Scan for the cell matching the given text and deliver its (x, y) coordinate at center. 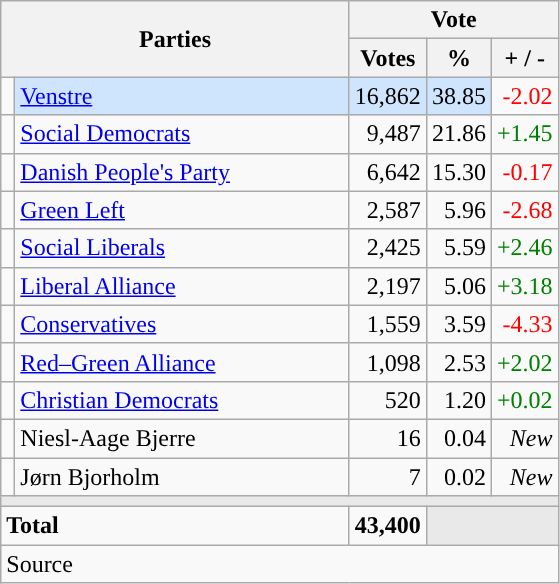
% (458, 58)
1.20 (458, 400)
Social Liberals (182, 248)
43,400 (388, 526)
Venstre (182, 96)
Total (176, 526)
5.59 (458, 248)
Vote (454, 20)
Conservatives (182, 324)
6,642 (388, 172)
2,425 (388, 248)
-4.33 (524, 324)
+0.02 (524, 400)
Niesl-Aage Bjerre (182, 438)
1,098 (388, 362)
0.02 (458, 477)
Danish People's Party (182, 172)
+2.46 (524, 248)
-2.68 (524, 210)
Green Left (182, 210)
Votes (388, 58)
+ / - (524, 58)
Social Democrats (182, 134)
3.59 (458, 324)
Liberal Alliance (182, 286)
1,559 (388, 324)
21.86 (458, 134)
Red–Green Alliance (182, 362)
Source (280, 564)
38.85 (458, 96)
Jørn Bjorholm (182, 477)
16 (388, 438)
-0.17 (524, 172)
Christian Democrats (182, 400)
520 (388, 400)
2,587 (388, 210)
2,197 (388, 286)
16,862 (388, 96)
5.06 (458, 286)
5.96 (458, 210)
15.30 (458, 172)
-2.02 (524, 96)
9,487 (388, 134)
2.53 (458, 362)
+3.18 (524, 286)
0.04 (458, 438)
+1.45 (524, 134)
+2.02 (524, 362)
Parties (176, 39)
7 (388, 477)
